Return the (X, Y) coordinate for the center point of the cell that contains the specified text.  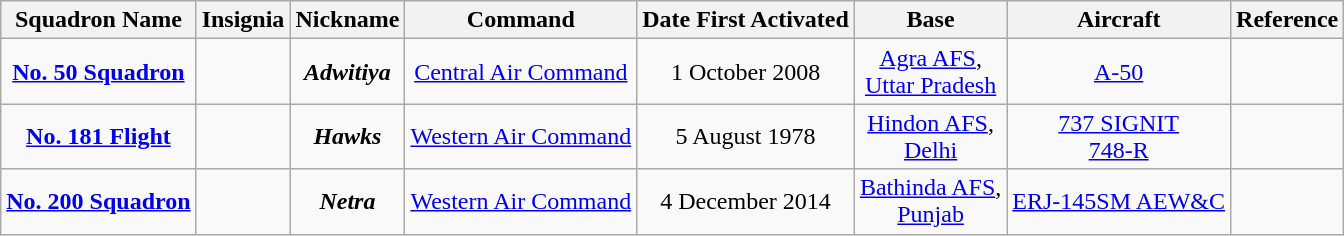
Base (930, 20)
5 August 1978 (746, 136)
No. 50 Squadron (98, 72)
737 SIGNIT 748-R (1119, 136)
Reference (1288, 20)
1 October 2008 (746, 72)
Command (521, 20)
No. 200 Squadron (98, 202)
Adwitiya (348, 72)
Nickname (348, 20)
Hawks (348, 136)
Bathinda AFS, Punjab (930, 202)
A-50 (1119, 72)
Agra AFS, Uttar Pradesh (930, 72)
Date First Activated (746, 20)
ERJ-145SM AEW&C (1119, 202)
Aircraft (1119, 20)
Hindon AFS, Delhi (930, 136)
Insignia (243, 20)
Netra (348, 202)
Squadron Name (98, 20)
Central Air Command (521, 72)
4 December 2014 (746, 202)
No. 181 Flight (98, 136)
